For the text-containing cell, return its midpoint in (x, y) coordinate format. 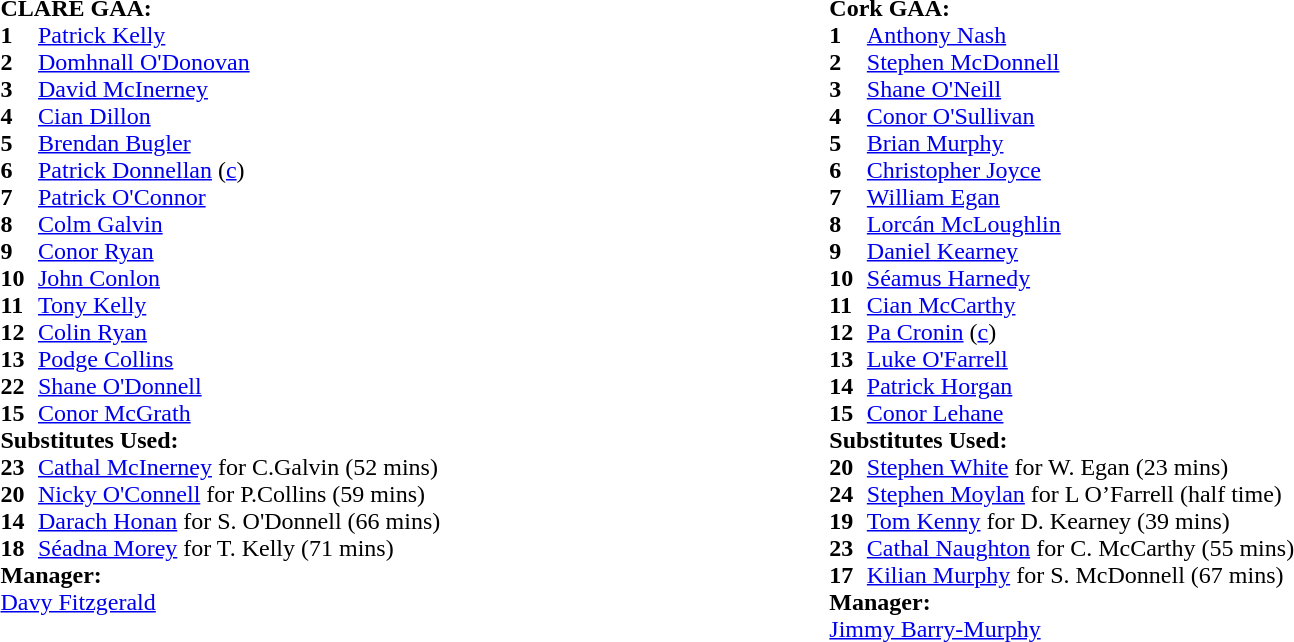
Anthony Nash (1080, 36)
Podge Collins (239, 360)
Conor O'Sullivan (1080, 116)
Darach Honan for S. O'Donnell (66 mins) (239, 522)
Brian Murphy (1080, 144)
Séadna Morey for T. Kelly (71 mins) (239, 548)
22 (19, 386)
Daniel Kearney (1080, 252)
Conor Lehane (1080, 414)
24 (848, 494)
John Conlon (239, 278)
Colm Galvin (239, 224)
Brendan Bugler (239, 144)
Cathal Naughton for C. McCarthy (55 mins) (1080, 548)
Domhnall O'Donovan (239, 62)
Stephen White for W. Egan (23 mins) (1080, 468)
Pa Cronin (c) (1080, 332)
Patrick Kelly (239, 36)
Lorcán McLoughlin (1080, 224)
Patrick Donnellan (c) (239, 170)
William Egan (1080, 198)
Conor McGrath (239, 414)
Cian McCarthy (1080, 306)
Shane O'Donnell (239, 386)
Stephen McDonnell (1080, 62)
Davy Fitzgerald (220, 602)
Patrick Horgan (1080, 386)
18 (19, 548)
Patrick O'Connor (239, 198)
Stephen Moylan for L O’Farrell (half time) (1080, 494)
Cian Dillon (239, 116)
Shane O'Neill (1080, 90)
Colin Ryan (239, 332)
Conor Ryan (239, 252)
Luke O'Farrell (1080, 360)
Nicky O'Connell for P.Collins (59 mins) (239, 494)
Tom Kenny for D. Kearney (39 mins) (1080, 522)
David McInerney (239, 90)
19 (848, 522)
Tony Kelly (239, 306)
Kilian Murphy for S. McDonnell (67 mins) (1080, 576)
Séamus Harnedy (1080, 278)
Christopher Joyce (1080, 170)
Cathal McInerney for C.Galvin (52 mins) (239, 468)
17 (848, 576)
